Scan for the cell matching the given text and deliver its [x, y] coordinate at center. 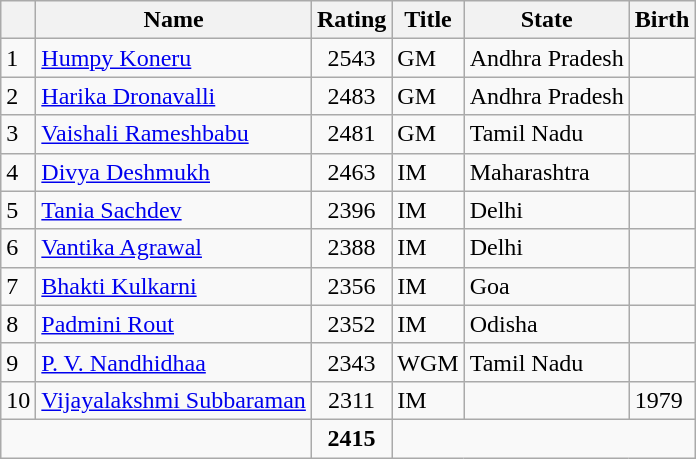
2311 [351, 400]
9 [18, 362]
3 [18, 134]
State [546, 20]
2481 [351, 134]
P. V. Nandhidhaa [174, 362]
Maharashtra [546, 172]
Humpy Koneru [174, 58]
Bhakti Kulkarni [174, 286]
Vantika Agrawal [174, 248]
Tania Sachdev [174, 210]
Divya Deshmukh [174, 172]
2463 [351, 172]
WGM [428, 362]
2396 [351, 210]
Harika Dronavalli [174, 96]
Vaishali Rameshbabu [174, 134]
Goa [546, 286]
10 [18, 400]
Rating [351, 20]
2388 [351, 248]
2352 [351, 324]
Birth [662, 20]
2 [18, 96]
5 [18, 210]
2356 [351, 286]
2543 [351, 58]
2415 [351, 438]
2343 [351, 362]
4 [18, 172]
6 [18, 248]
Title [428, 20]
Odisha [546, 324]
Vijayalakshmi Subbaraman [174, 400]
1 [18, 58]
1979 [662, 400]
2483 [351, 96]
Name [174, 20]
7 [18, 286]
Padmini Rout [174, 324]
8 [18, 324]
